Identify which cell holds the provided text, then report its (X, Y) central coordinate. 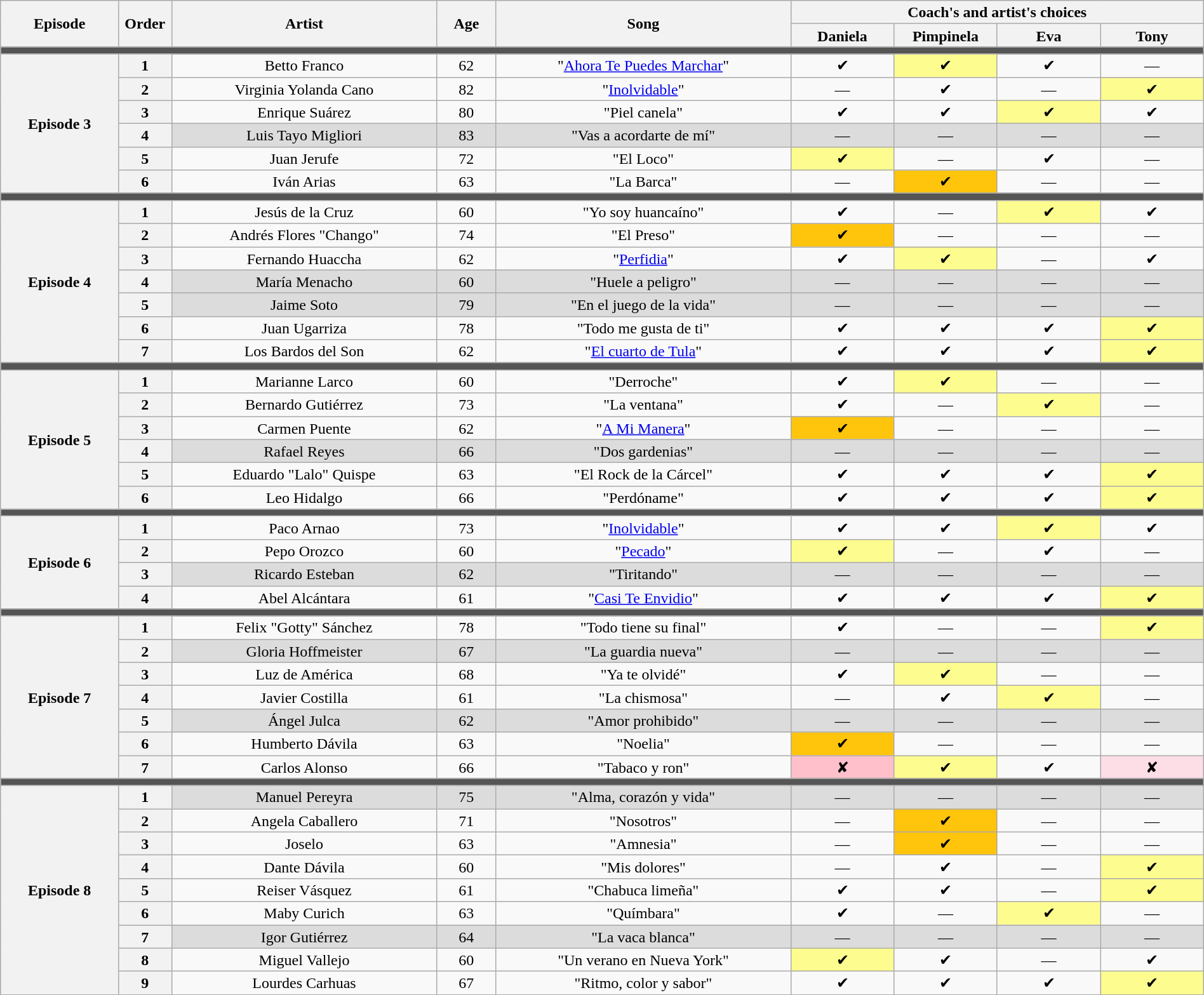
Daniela (842, 36)
71 (466, 820)
Marianne Larco (304, 381)
Virginia Yolanda Cano (304, 89)
74 (466, 235)
"Tabaco y ron" (643, 767)
"Perfidia" (643, 258)
Episode 4 (60, 281)
"El Preso" (643, 235)
"La chismosa" (643, 697)
64 (466, 936)
Tony (1152, 36)
"Amor prohibido" (643, 720)
Age (466, 24)
Luz de América (304, 674)
"La Barca" (643, 182)
"En el juego de la vida" (643, 305)
"Tiritando" (643, 574)
Carlos Alonso (304, 767)
"Nosotros" (643, 820)
"Chabuca limeña" (643, 890)
"A Mi Manera" (643, 428)
Humberto Dávila (304, 744)
María Menacho (304, 282)
"El Rock de la Cárcel" (643, 475)
"Químbara" (643, 913)
Fernando Huaccha (304, 258)
9 (145, 983)
Eva (1049, 36)
Coach's and artist's choices (997, 13)
Carmen Puente (304, 428)
"Ahora Te Puedes Marchar" (643, 66)
"Pecado" (643, 551)
Maby Curich (304, 913)
Paco Arnao (304, 528)
Episode (60, 24)
Ricardo Esteban (304, 574)
Rafael Reyes (304, 451)
"Ya te olvidé" (643, 674)
Luis Tayo Migliori (304, 136)
Joselo (304, 843)
"Ritmo, color y sabor" (643, 983)
Felix "Gotty" Sánchez (304, 627)
Leo Hidalgo (304, 498)
Ángel Julca (304, 720)
"Huele a peligro" (643, 282)
"Alma, corazón y vida" (643, 798)
"La ventana" (643, 405)
"El cuarto de Tula" (643, 352)
Artist (304, 24)
Igor Gutiérrez (304, 936)
8 (145, 960)
Episode 7 (60, 697)
Gloria Hoffmeister (304, 651)
Jesús de la Cruz (304, 212)
Episode 5 (60, 439)
Eduardo "Lalo" Quispe (304, 475)
75 (466, 798)
Miguel Vallejo (304, 960)
68 (466, 674)
"Casi Te Envidio" (643, 597)
"Un verano en Nueva York" (643, 960)
79 (466, 305)
"Noelia" (643, 744)
Enrique Suárez (304, 112)
Abel Alcántara (304, 597)
"Vas a acordarte de mí" (643, 136)
"El Loco" (643, 159)
Pepo Orozco (304, 551)
82 (466, 89)
Episode 3 (60, 123)
Los Bardos del Son (304, 352)
"Amnesia" (643, 843)
Lourdes Carhuas (304, 983)
Juan Ugarriza (304, 328)
Jaime Soto (304, 305)
"La guardia nueva" (643, 651)
"Yo soy huancaíno" (643, 212)
"Dos gardenias" (643, 451)
Bernardo Gutiérrez (304, 405)
Manuel Pereyra (304, 798)
Episode 6 (60, 563)
"Todo tiene su final" (643, 627)
Order (145, 24)
Angela Caballero (304, 820)
Betto Franco (304, 66)
Dante Dávila (304, 867)
83 (466, 136)
Song (643, 24)
Andrés Flores "Chango" (304, 235)
72 (466, 159)
"La vaca blanca" (643, 936)
Episode 8 (60, 890)
"Perdóname" (643, 498)
"Todo me gusta de ti" (643, 328)
"Piel canela" (643, 112)
80 (466, 112)
Pimpinela (946, 36)
Reiser Vásquez (304, 890)
Javier Costilla (304, 697)
"Derroche" (643, 381)
"Mis dolores" (643, 867)
Juan Jerufe (304, 159)
Iván Arias (304, 182)
